Scan for the cell matching the given text and deliver its [x, y] coordinate at center. 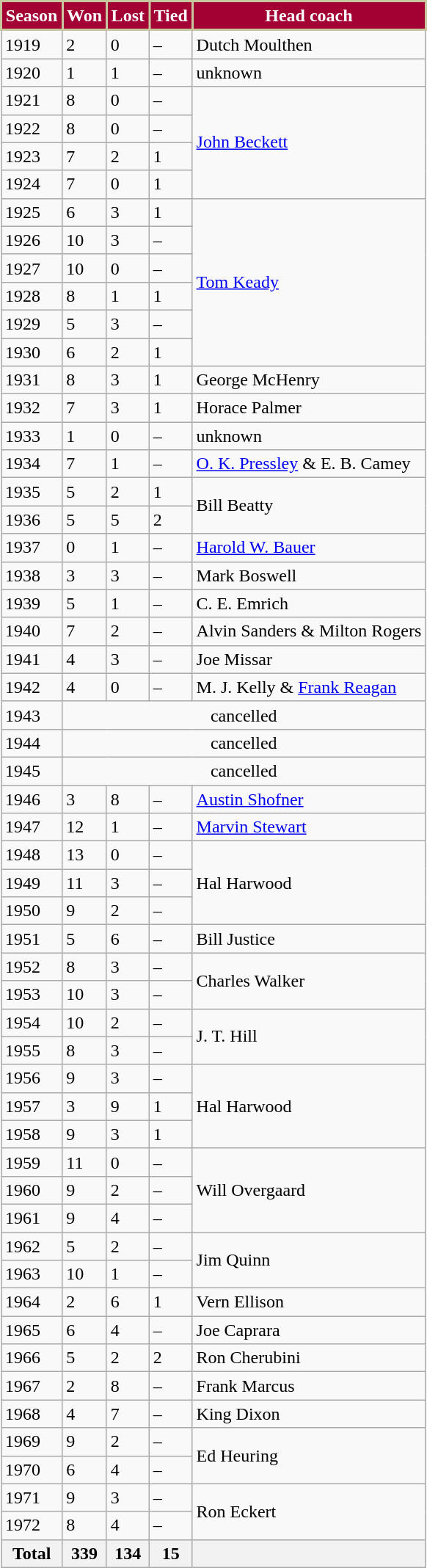
1953 [32, 995]
King Dixon [309, 1414]
1961 [32, 1218]
1967 [32, 1386]
1969 [32, 1442]
1958 [32, 1134]
Marvin Stewart [309, 827]
Season [32, 16]
1971 [32, 1498]
1930 [32, 352]
1929 [32, 324]
1957 [32, 1106]
1944 [32, 743]
Joe Missar [309, 659]
1926 [32, 240]
Horace Palmer [309, 408]
134 [128, 1553]
Joe Caprara [309, 1330]
1937 [32, 548]
Tied [170, 16]
1923 [32, 156]
Ron Eckert [309, 1511]
1970 [32, 1470]
1922 [32, 128]
Alvin Sanders & Milton Rogers [309, 631]
1936 [32, 520]
1941 [32, 659]
1964 [32, 1302]
Frank Marcus [309, 1386]
1934 [32, 464]
1956 [32, 1078]
1966 [32, 1358]
Lost [128, 16]
Head coach [309, 16]
339 [85, 1553]
13 [85, 855]
O. K. Pressley & E. B. Camey [309, 464]
C. E. Emrich [309, 603]
1921 [32, 101]
Bill Beatty [309, 506]
Won [85, 16]
12 [85, 827]
1931 [32, 380]
1935 [32, 492]
1962 [32, 1246]
1924 [32, 184]
1919 [32, 44]
Jim Quinn [309, 1260]
1954 [32, 1023]
1932 [32, 408]
1972 [32, 1525]
1948 [32, 855]
15 [170, 1553]
1946 [32, 799]
1952 [32, 967]
1947 [32, 827]
Ron Cherubini [309, 1358]
Dutch Moulthen [309, 44]
M. J. Kelly & Frank Reagan [309, 687]
1938 [32, 576]
1949 [32, 883]
1960 [32, 1190]
1933 [32, 436]
John Beckett [309, 142]
1965 [32, 1330]
1939 [32, 603]
1927 [32, 268]
George McHenry [309, 380]
Ed Heuring [309, 1456]
Tom Keady [309, 282]
1959 [32, 1162]
Vern Ellison [309, 1302]
1950 [32, 911]
1928 [32, 296]
Mark Boswell [309, 576]
Austin Shofner [309, 799]
1925 [32, 212]
1963 [32, 1274]
J. T. Hill [309, 1037]
1955 [32, 1050]
1940 [32, 631]
1951 [32, 939]
Charles Walker [309, 981]
Total [32, 1553]
1942 [32, 687]
1945 [32, 771]
1943 [32, 715]
Will Overgaard [309, 1190]
1968 [32, 1414]
1920 [32, 73]
Harold W. Bauer [309, 548]
Bill Justice [309, 939]
